Provide the (x, y) coordinate of the cell's center where the given text is located.  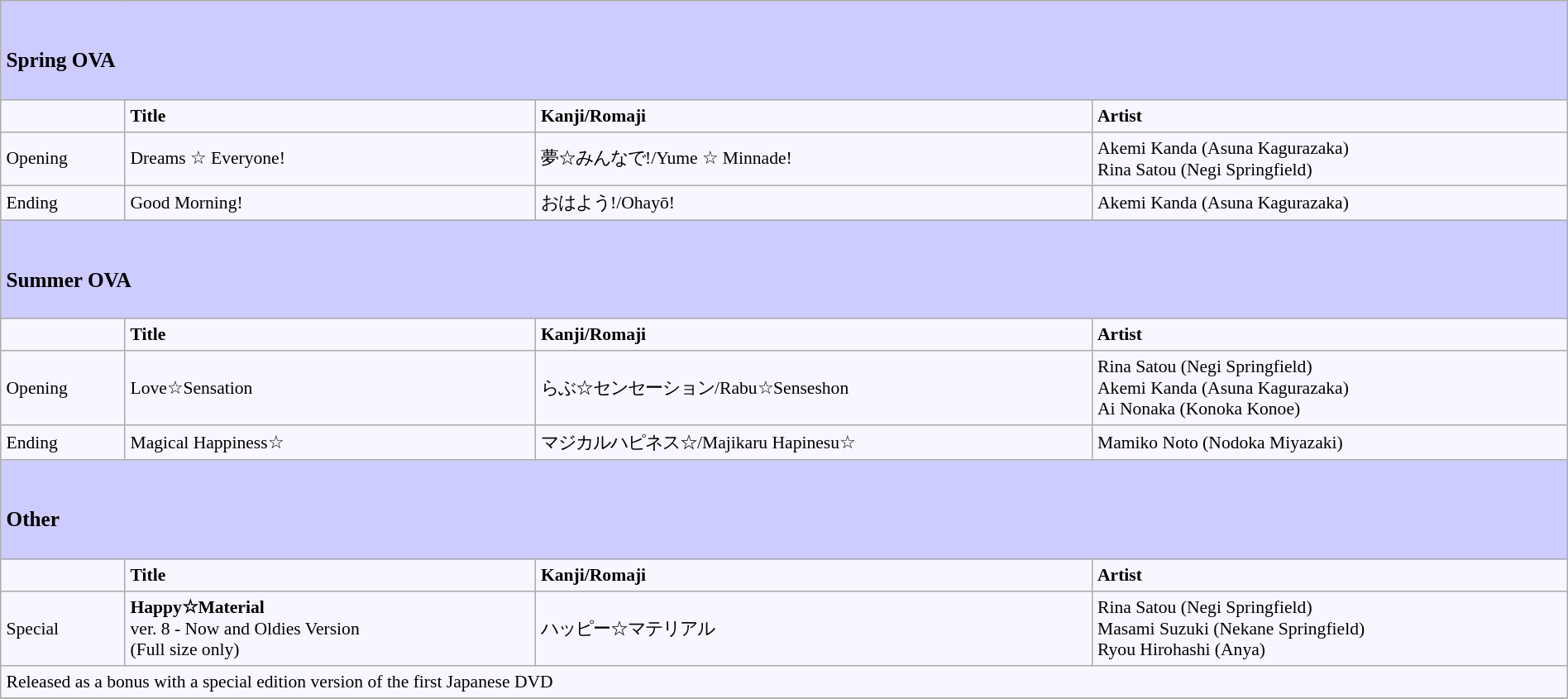
Special (63, 629)
Rina Satou (Negi Springfield)Akemi Kanda (Asuna Kagurazaka)Ai Nonaka (Konoka Konoe) (1330, 389)
Happy☆Materialver. 8 - Now and Oldies Version(Full size only) (330, 629)
Magical Happiness☆ (330, 443)
Rina Satou (Negi Springfield)Masami Suzuki (Nekane Springfield)Ryou Hirohashi (Anya) (1330, 629)
Summer OVA (784, 270)
Dreams ☆ Everyone! (330, 159)
おはよう!/Ohayō! (814, 203)
Spring OVA (784, 50)
Mamiko Noto (Nodoka Miyazaki) (1330, 443)
Other (784, 510)
らぶ☆センセーション/Rabu☆Senseshon (814, 389)
夢☆みんなで!/Yume ☆ Minnade! (814, 159)
マジカルハピネス☆/Majikaru Hapinesu☆ (814, 443)
Released as a bonus with a special edition version of the first Japanese DVD (784, 682)
Akemi Kanda (Asuna Kagurazaka) Rina Satou (Negi Springfield) (1330, 159)
Love☆Sensation (330, 389)
Akemi Kanda (Asuna Kagurazaka) (1330, 203)
ハッピー☆マテリアル (814, 629)
Good Morning! (330, 203)
